Return (X, Y) of the center of cell containing provided text 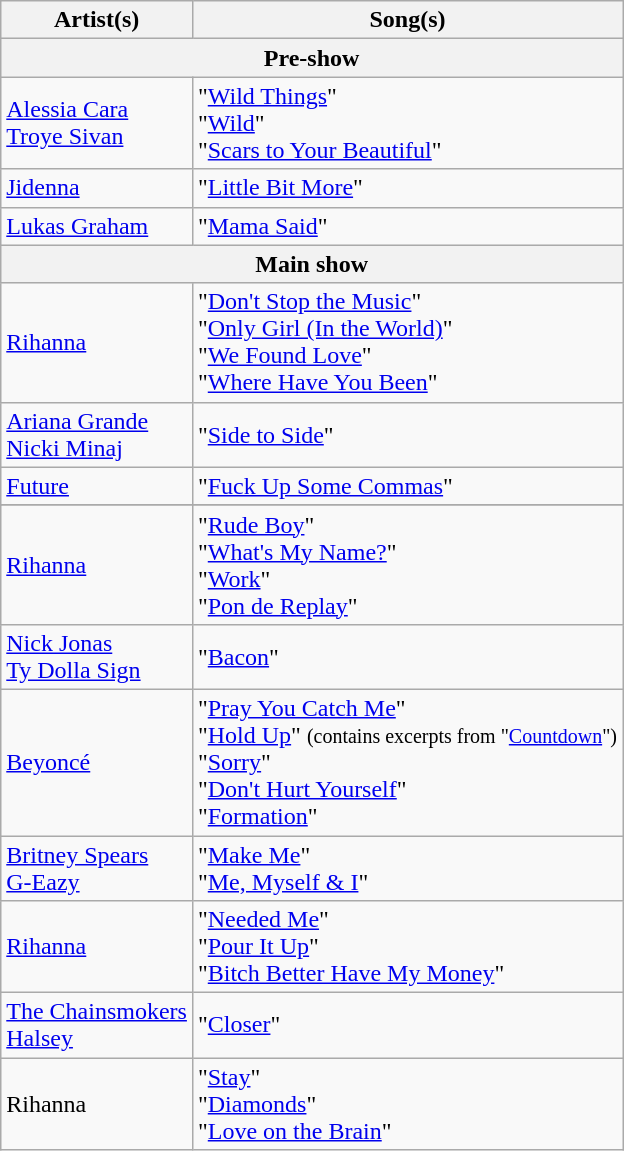
"Side to Side" (407, 434)
Alessia CaraTroye Sivan (97, 123)
"Make Me" "Me, Myself & I" (407, 868)
Pre-show (312, 58)
Nick JonasTy Dolla Sign (97, 656)
Song(s) (407, 20)
"Pray You Catch Me" "Hold Up" (contains excerpts from "Countdown") "Sorry" "Don't Hurt Yourself" "Formation" (407, 762)
"Wild Things" "Wild" "Scars to Your Beautiful" (407, 123)
"Fuck Up Some Commas" (407, 486)
Ariana GrandeNicki Minaj (97, 434)
"Needed Me" "Pour It Up" "Bitch Better Have My Money" (407, 947)
The ChainsmokersHalsey (97, 1026)
"Don't Stop the Music" "Only Girl (In the World)" "We Found Love" "Where Have You Been" (407, 342)
"Rude Boy""What's My Name?" "Work""Pon de Replay" (407, 564)
"Mama Said" (407, 226)
"Little Bit More" (407, 188)
"Bacon" (407, 656)
Lukas Graham (97, 226)
"Stay" "Diamonds" "Love on the Brain" (407, 1104)
Artist(s) (97, 20)
Britney SpearsG-Eazy (97, 868)
Jidenna (97, 188)
"Closer" (407, 1026)
Future (97, 486)
Beyoncé (97, 762)
Main show (312, 264)
